Extract the [x, y] coordinate from the center of the cell holding the provided text.  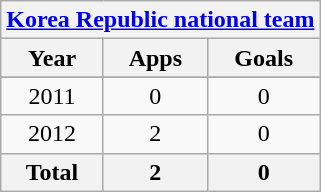
2012 [52, 134]
2011 [52, 96]
Apps [155, 58]
Total [52, 172]
Korea Republic national team [160, 20]
Year [52, 58]
Goals [264, 58]
